From the cell containing the given text, extract its center point as (x, y) coordinate. 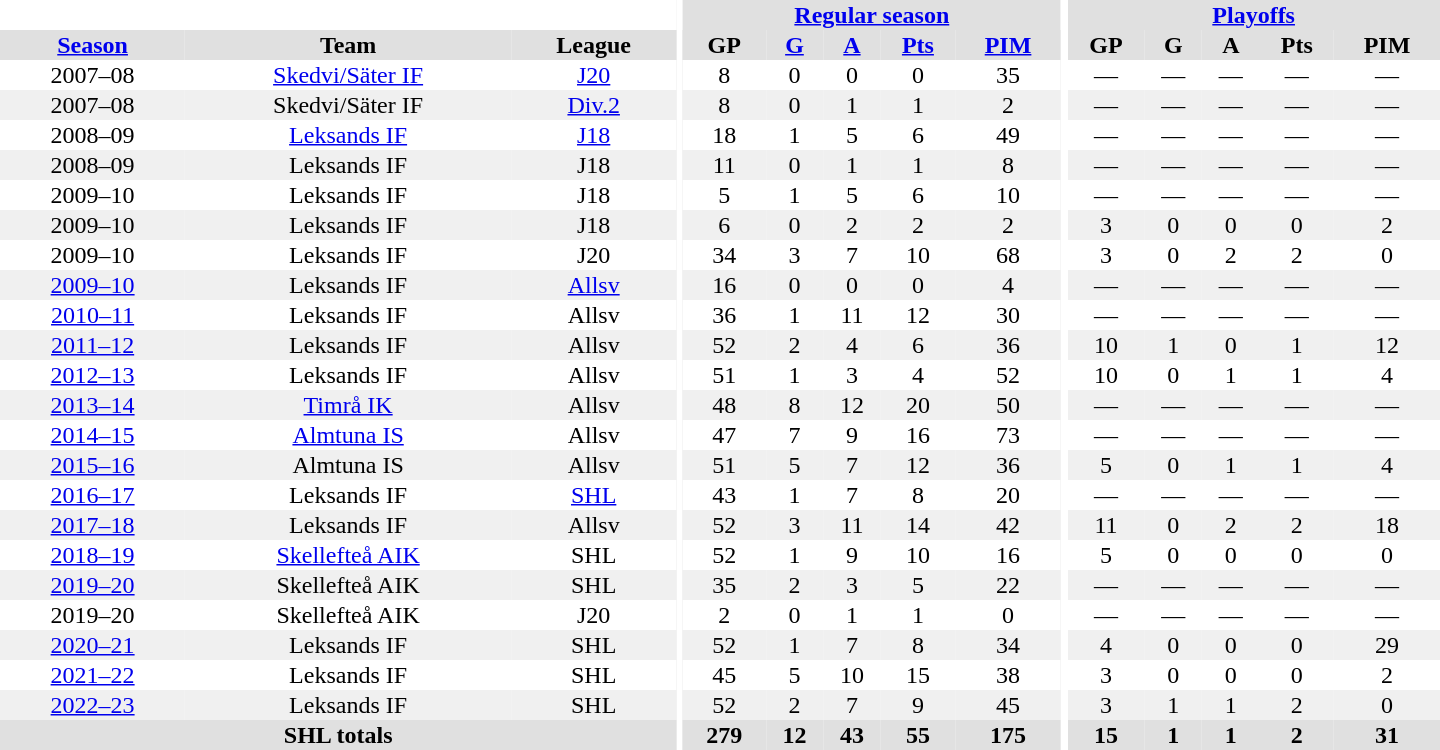
68 (1008, 255)
47 (724, 435)
Season (92, 45)
73 (1008, 435)
29 (1387, 645)
279 (724, 735)
2010–11 (92, 315)
2013–14 (92, 405)
2022–23 (92, 705)
2020–21 (92, 645)
42 (1008, 525)
Timrå IK (348, 405)
2017–18 (92, 525)
175 (1008, 735)
Playoffs (1254, 15)
League (594, 45)
2012–13 (92, 375)
48 (724, 405)
55 (918, 735)
50 (1008, 405)
38 (1008, 675)
2015–16 (92, 465)
SHL totals (338, 735)
49 (1008, 135)
Div.2 (594, 105)
2016–17 (92, 495)
Team (348, 45)
2014–15 (92, 435)
22 (1008, 585)
2018–19 (92, 555)
30 (1008, 315)
14 (918, 525)
Regular season (872, 15)
2011–12 (92, 345)
31 (1387, 735)
2021–22 (92, 675)
